Detect which cell encompasses the target text, then output its [x, y] center coordinate. 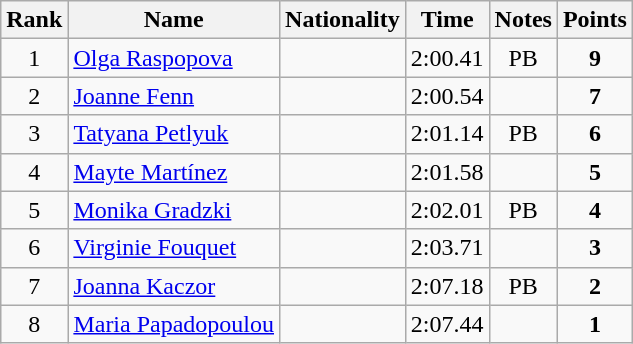
Olga Raspopova [174, 58]
2:07.18 [447, 286]
Mayte Martínez [174, 172]
Tatyana Petlyuk [174, 134]
2:02.01 [447, 210]
Joanne Fenn [174, 96]
Name [174, 20]
Rank [34, 20]
Monika Gradzki [174, 210]
Virginie Fouquet [174, 248]
Points [594, 20]
Notes [523, 20]
2:00.54 [447, 96]
Maria Papadopoulou [174, 324]
2:03.71 [447, 248]
2:00.41 [447, 58]
2:01.58 [447, 172]
8 [34, 324]
2:07.44 [447, 324]
Joanna Kaczor [174, 286]
Time [447, 20]
2:01.14 [447, 134]
9 [594, 58]
Nationality [343, 20]
